Return (X, Y) of the center of cell containing provided text 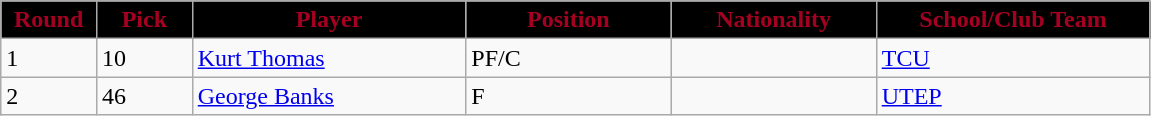
Position (568, 20)
F (568, 96)
46 (144, 96)
1 (49, 58)
School/Club Team (1013, 20)
Player (329, 20)
10 (144, 58)
Nationality (774, 20)
Kurt Thomas (329, 58)
2 (49, 96)
PF/C (568, 58)
UTEP (1013, 96)
George Banks (329, 96)
Round (49, 20)
TCU (1013, 58)
Pick (144, 20)
